Find where the given text appears and provide that cell's center as [X, Y] coordinate. 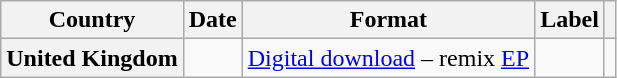
Digital download – remix EP [388, 58]
United Kingdom [92, 58]
Format [388, 20]
Date [212, 20]
Label [570, 20]
Country [92, 20]
